For the text-containing cell, return its midpoint in (X, Y) coordinate format. 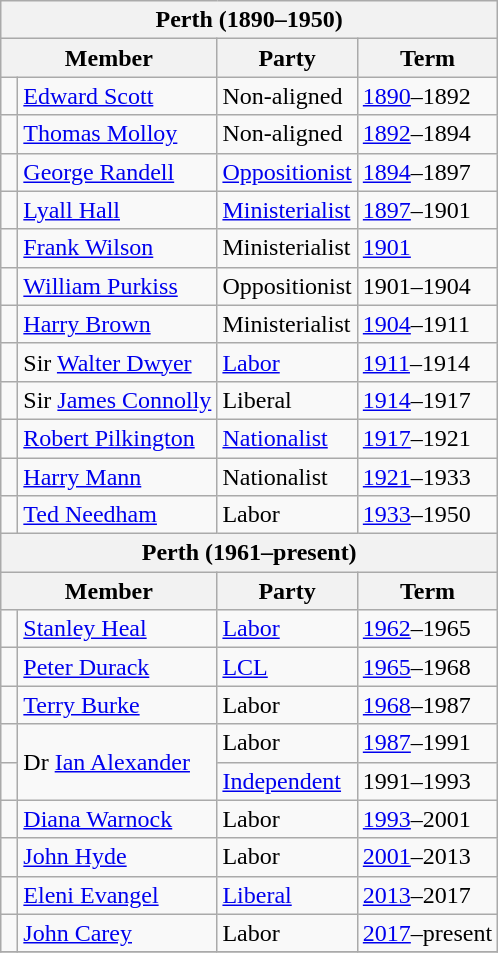
1901 (427, 248)
1991–1993 (427, 781)
Thomas Molloy (118, 134)
Stanley Heal (118, 629)
1897–1901 (427, 210)
Eleni Evangel (118, 895)
John Carey (118, 933)
Harry Brown (118, 324)
1965–1968 (427, 667)
Peter Durack (118, 667)
1921–1933 (427, 477)
Perth (1890–1950) (250, 20)
Independent (287, 781)
Terry Burke (118, 705)
1962–1965 (427, 629)
Robert Pilkington (118, 438)
2001–2013 (427, 857)
1968–1987 (427, 705)
1894–1897 (427, 172)
William Purkiss (118, 286)
Ted Needham (118, 515)
Edward Scott (118, 96)
1892–1894 (427, 134)
Harry Mann (118, 477)
1987–1991 (427, 743)
1911–1914 (427, 362)
Sir Walter Dwyer (118, 362)
Diana Warnock (118, 819)
LCL (287, 667)
Perth (1961–present) (250, 553)
Sir James Connolly (118, 400)
Lyall Hall (118, 210)
2013–2017 (427, 895)
1890–1892 (427, 96)
Dr Ian Alexander (118, 762)
1904–1911 (427, 324)
Frank Wilson (118, 248)
1993–2001 (427, 819)
1933–1950 (427, 515)
1917–1921 (427, 438)
1901–1904 (427, 286)
2017–present (427, 933)
John Hyde (118, 857)
George Randell (118, 172)
1914–1917 (427, 400)
